Provide the (x, y) coordinate of the cell's center where the given text is located.  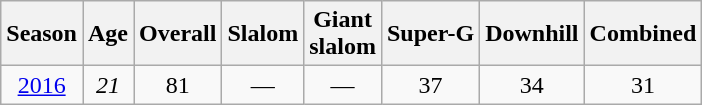
Combined (643, 34)
Slalom (263, 34)
31 (643, 85)
Super-G (430, 34)
2016 (42, 85)
81 (178, 85)
Age (108, 34)
Giantslalom (343, 34)
34 (532, 85)
Overall (178, 34)
Downhill (532, 34)
37 (430, 85)
Season (42, 34)
21 (108, 85)
